Output the [x, y] coordinate of the center of the cell containing the given text.  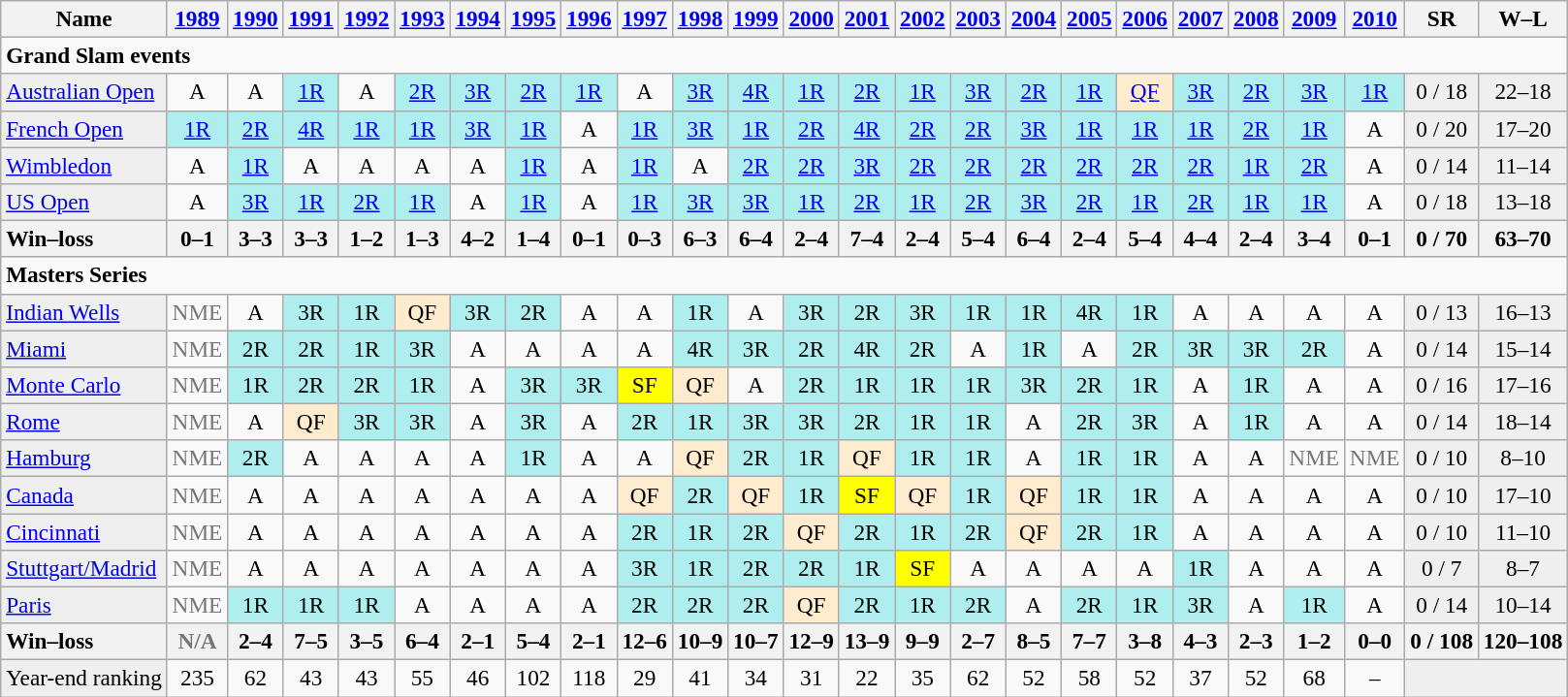
Year-end ranking [83, 678]
1990 [256, 18]
0–0 [1375, 642]
46 [477, 678]
17–10 [1522, 494]
2–3 [1257, 642]
0 / 70 [1441, 238]
Monte Carlo [83, 385]
1989 [198, 18]
Rome [83, 422]
6–3 [700, 238]
7–7 [1090, 642]
2010 [1375, 18]
2003 [977, 18]
2002 [923, 18]
58 [1090, 678]
22 [867, 678]
0 / 7 [1441, 568]
French Open [83, 129]
3–4 [1315, 238]
4–4 [1200, 238]
2001 [867, 18]
37 [1200, 678]
Masters Series [784, 275]
Hamburg [83, 459]
– [1375, 678]
N/A [198, 642]
2004 [1034, 18]
1995 [533, 18]
1997 [644, 18]
1992 [367, 18]
Australian Open [83, 92]
12–6 [644, 642]
15–14 [1522, 348]
35 [923, 678]
17–20 [1522, 129]
Wimbledon [83, 165]
11–14 [1522, 165]
8–5 [1034, 642]
12–9 [811, 642]
Canada [83, 494]
13–9 [867, 642]
18–14 [1522, 422]
2000 [811, 18]
2009 [1315, 18]
1998 [700, 18]
235 [198, 678]
10–7 [756, 642]
Paris [83, 605]
2007 [1200, 18]
10–14 [1522, 605]
4–2 [477, 238]
0 / 16 [1441, 385]
8–7 [1522, 568]
1994 [477, 18]
1993 [423, 18]
8–10 [1522, 459]
10–9 [700, 642]
Stuttgart/Madrid [83, 568]
1999 [756, 18]
3–8 [1144, 642]
0 / 20 [1441, 129]
Cincinnati [83, 531]
0 / 108 [1441, 642]
1–3 [423, 238]
Name [83, 18]
US Open [83, 202]
1–4 [533, 238]
W–L [1522, 18]
7–4 [867, 238]
1991 [310, 18]
41 [700, 678]
63–70 [1522, 238]
29 [644, 678]
1996 [590, 18]
34 [756, 678]
31 [811, 678]
SR [1441, 18]
120–108 [1522, 642]
Grand Slam events [784, 55]
9–9 [923, 642]
17–16 [1522, 385]
Miami [83, 348]
7–5 [310, 642]
55 [423, 678]
0 / 13 [1441, 312]
118 [590, 678]
Indian Wells [83, 312]
22–18 [1522, 92]
102 [533, 678]
2005 [1090, 18]
16–13 [1522, 312]
0–3 [644, 238]
68 [1315, 678]
3–5 [367, 642]
2006 [1144, 18]
2–7 [977, 642]
2008 [1257, 18]
13–18 [1522, 202]
11–10 [1522, 531]
4–3 [1200, 642]
